Extract the [x, y] coordinate from the center of the cell holding the provided text.  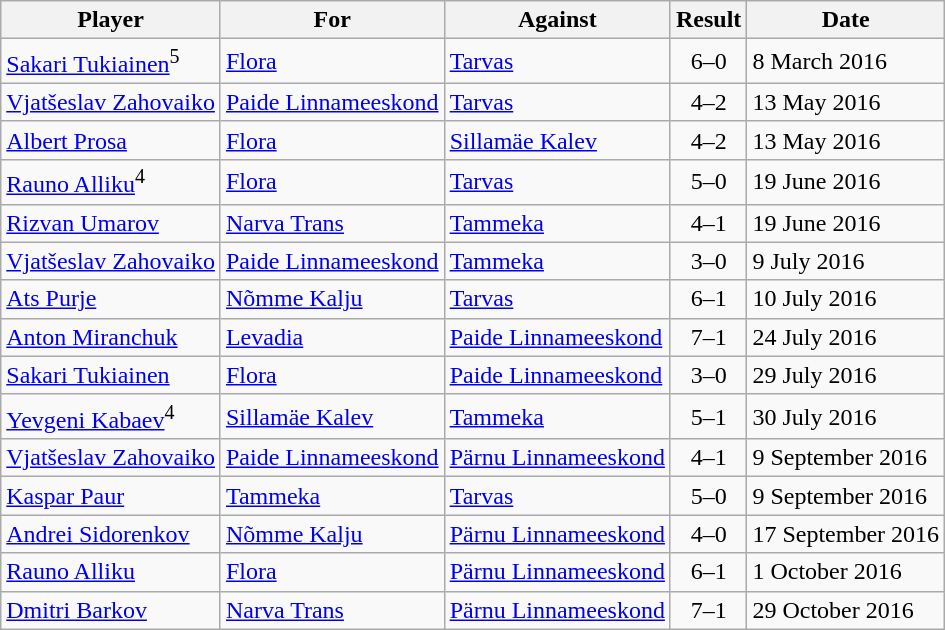
Kaspar Paur [111, 496]
Rauno Alliku [111, 572]
29 October 2016 [846, 610]
29 July 2016 [846, 375]
Against [557, 20]
For [332, 20]
Date [846, 20]
Result [708, 20]
Player [111, 20]
8 March 2016 [846, 62]
17 September 2016 [846, 534]
Sakari Tukiainen5 [111, 62]
Rizvan Umarov [111, 223]
9 July 2016 [846, 261]
Sakari Tukiainen [111, 375]
10 July 2016 [846, 299]
Anton Miranchuk [111, 337]
Albert Prosa [111, 140]
Yevgeni Kabaev4 [111, 416]
6–0 [708, 62]
30 July 2016 [846, 416]
4–0 [708, 534]
Ats Purje [111, 299]
24 July 2016 [846, 337]
5–1 [708, 416]
Levadia [332, 337]
Andrei Sidorenkov [111, 534]
Rauno Alliku4 [111, 182]
Dmitri Barkov [111, 610]
1 October 2016 [846, 572]
